Find where the given text appears and provide that cell's center as (x, y) coordinate. 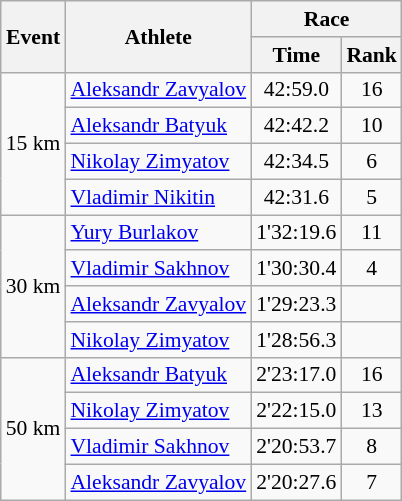
10 (372, 126)
30 km (34, 286)
42:31.6 (296, 197)
42:42.2 (296, 126)
42:34.5 (296, 162)
1'29:23.3 (296, 304)
8 (372, 447)
2'20:53.7 (296, 447)
11 (372, 233)
1'30:30.4 (296, 269)
2'22:15.0 (296, 411)
42:59.0 (296, 90)
50 km (34, 428)
4 (372, 269)
Rank (372, 55)
Yury Burlakov (158, 233)
Event (34, 36)
6 (372, 162)
2'23:17.0 (296, 375)
2'20:27.6 (296, 482)
1'32:19.6 (296, 233)
15 km (34, 143)
5 (372, 197)
Time (296, 55)
13 (372, 411)
1'28:56.3 (296, 340)
7 (372, 482)
Vladimir Nikitin (158, 197)
Race (326, 19)
Athlete (158, 36)
